For the text-containing cell, return its midpoint in [x, y] coordinate format. 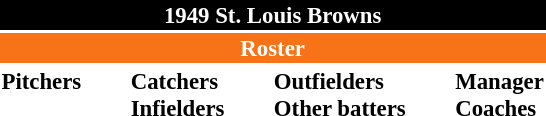
1949 St. Louis Browns [272, 15]
Roster [272, 48]
